Scan for the cell matching the given text and deliver its [x, y] coordinate at center. 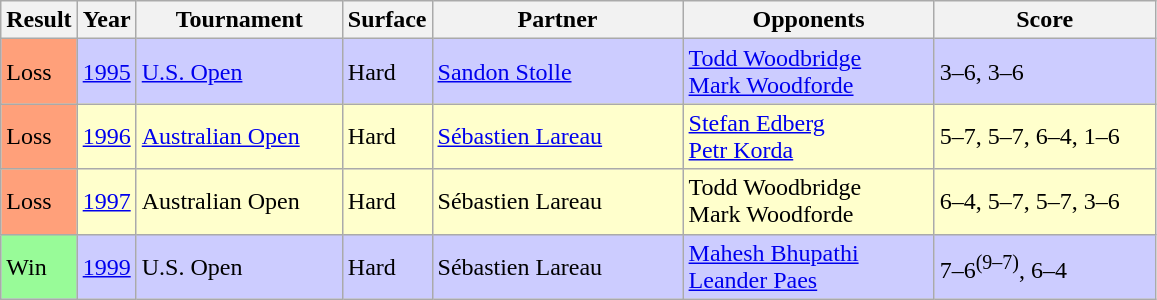
5–7, 5–7, 6–4, 1–6 [1044, 136]
Win [39, 266]
6–4, 5–7, 5–7, 3–6 [1044, 202]
Sandon Stolle [558, 72]
Partner [558, 20]
7–6(9–7), 6–4 [1044, 266]
3–6, 3–6 [1044, 72]
1999 [106, 266]
1995 [106, 72]
Score [1044, 20]
Year [106, 20]
1997 [106, 202]
Stefan Edberg Petr Korda [808, 136]
Surface [387, 20]
Tournament [239, 20]
Result [39, 20]
Opponents [808, 20]
1996 [106, 136]
Mahesh Bhupathi Leander Paes [808, 266]
